Provide the (X, Y) coordinate of the cell's center where the given text is located.  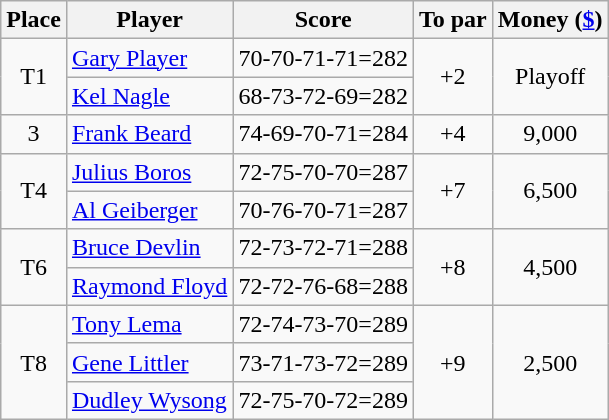
73-71-73-72=289 (324, 362)
To par (452, 20)
T4 (34, 191)
+4 (452, 134)
72-75-70-70=287 (324, 172)
70-76-70-71=287 (324, 210)
Playoff (550, 77)
3 (34, 134)
Bruce Devlin (149, 248)
68-73-72-69=282 (324, 96)
74-69-70-71=284 (324, 134)
Kel Nagle (149, 96)
T1 (34, 77)
Gene Littler (149, 362)
+9 (452, 362)
+7 (452, 191)
Dudley Wysong (149, 400)
Score (324, 20)
72-73-72-71=288 (324, 248)
Gary Player (149, 58)
Place (34, 20)
2,500 (550, 362)
72-72-76-68=288 (324, 286)
Raymond Floyd (149, 286)
Julius Boros (149, 172)
Tony Lema (149, 324)
72-74-73-70=289 (324, 324)
72-75-70-72=289 (324, 400)
9,000 (550, 134)
70-70-71-71=282 (324, 58)
Frank Beard (149, 134)
Player (149, 20)
T6 (34, 267)
+8 (452, 267)
4,500 (550, 267)
Money ($) (550, 20)
6,500 (550, 191)
+2 (452, 77)
T8 (34, 362)
Al Geiberger (149, 210)
